Output the (X, Y) coordinate of the center of the cell containing the given text.  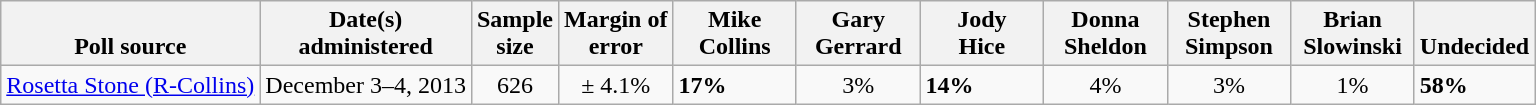
Date(s)administered (366, 34)
Rosetta Stone (R-Collins) (130, 85)
December 3–4, 2013 (366, 85)
Poll source (130, 34)
MikeCollins (735, 34)
58% (1474, 85)
626 (514, 85)
GaryGerrard (858, 34)
Margin oferror (616, 34)
JodyHice (982, 34)
± 4.1% (616, 85)
1% (1353, 85)
Samplesize (514, 34)
17% (735, 85)
Undecided (1474, 34)
StephenSimpson (1229, 34)
14% (982, 85)
BrianSlowinski (1353, 34)
4% (1106, 85)
DonnaSheldon (1106, 34)
